Extract the (x, y) coordinate from the center of the cell holding the provided text.  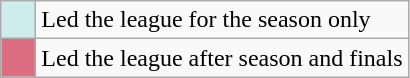
Led the league for the season only (222, 20)
Led the league after season and finals (222, 58)
